Extract the (x, y) coordinate from the center of the cell holding the provided text.  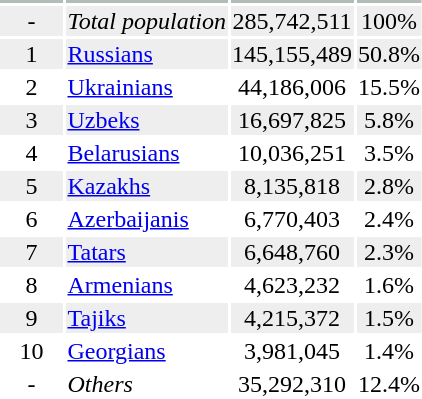
3.5% (388, 153)
6,770,403 (292, 219)
7 (32, 252)
2.3% (388, 252)
5.8% (388, 120)
12.4% (388, 384)
285,742,511 (292, 21)
Total population (146, 21)
4,623,232 (292, 285)
2 (32, 87)
Belarusians (146, 153)
145,155,489 (292, 54)
10 (32, 351)
8 (32, 285)
Tatars (146, 252)
16,697,825 (292, 120)
50.8% (388, 54)
100% (388, 21)
Armenians (146, 285)
Tajiks (146, 318)
8,135,818 (292, 186)
1.4% (388, 351)
4 (32, 153)
Azerbaijanis (146, 219)
44,186,006 (292, 87)
3,981,045 (292, 351)
6,648,760 (292, 252)
9 (32, 318)
Uzbeks (146, 120)
1 (32, 54)
6 (32, 219)
Russians (146, 54)
3 (32, 120)
Ukrainians (146, 87)
Kazakhs (146, 186)
10,036,251 (292, 153)
35,292,310 (292, 384)
1.5% (388, 318)
2.8% (388, 186)
Georgians (146, 351)
4,215,372 (292, 318)
5 (32, 186)
1.6% (388, 285)
2.4% (388, 219)
Others (146, 384)
15.5% (388, 87)
